From the cell containing the given text, extract its center point as (X, Y) coordinate. 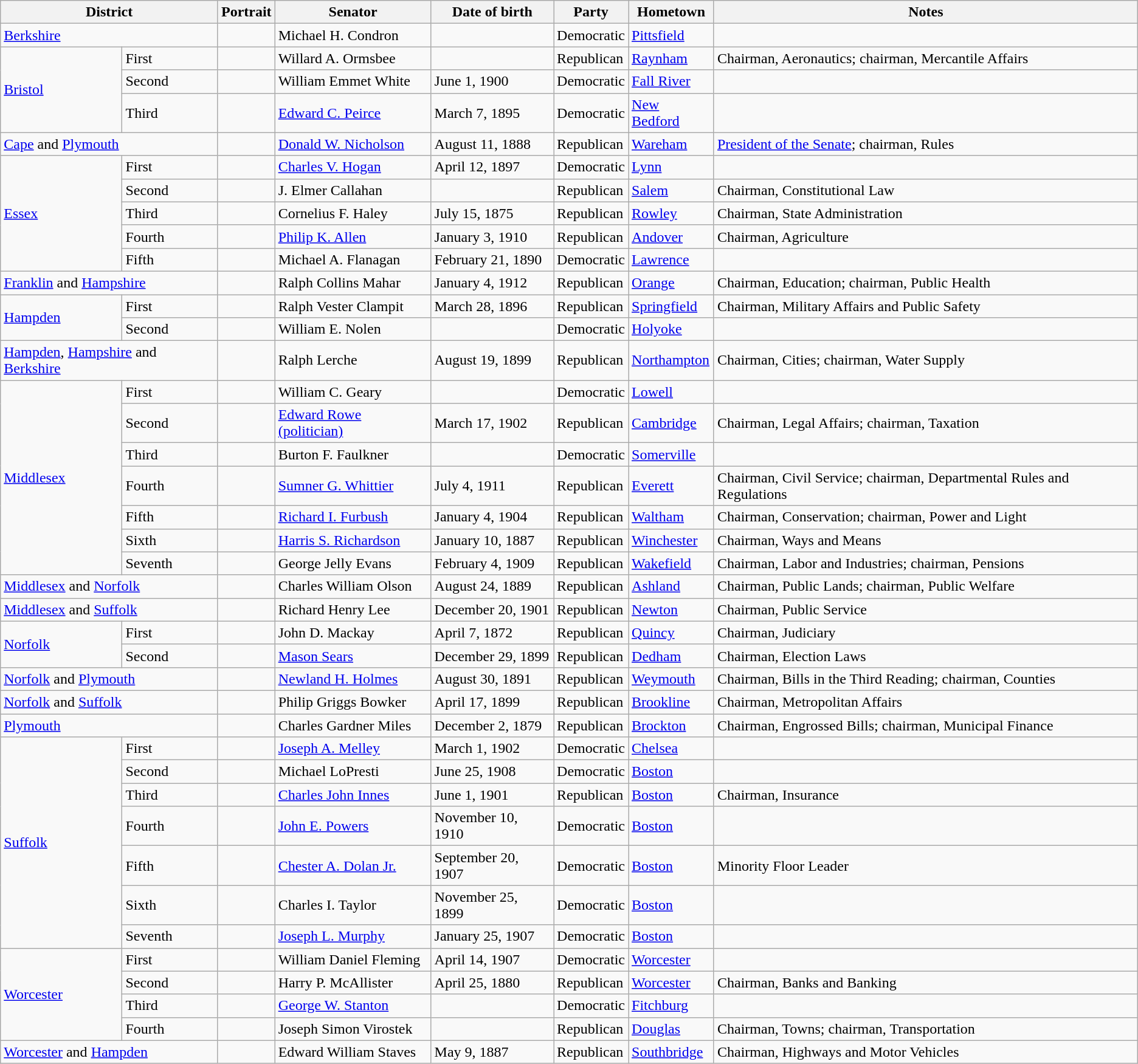
Dedham (671, 656)
January 4, 1912 (492, 283)
Charles William Olson (353, 586)
July 15, 1875 (492, 213)
Weymouth (671, 679)
April 7, 1872 (492, 633)
Worcester and Hampden (109, 1052)
Chairman, Cities; chairman, Water Supply (925, 361)
March 7, 1895 (492, 113)
Philip Griggs Bowker (353, 702)
August 11, 1888 (492, 144)
President of the Senate; chairman, Rules (925, 144)
Chairman, Judiciary (925, 633)
Wareham (671, 144)
Southbridge (671, 1052)
Chairman, State Administration (925, 213)
Ralph Lerche (353, 361)
Ralph Vester Clampit (353, 306)
Minority Floor Leader (925, 865)
Bristol (61, 90)
Edward Rowe (politician) (353, 423)
Cornelius F. Haley (353, 213)
April 12, 1897 (492, 167)
Waltham (671, 517)
January 3, 1910 (492, 236)
Middlesex and Suffolk (109, 609)
June 25, 1908 (492, 772)
Chairman, Towns; chairman, Transportation (925, 1029)
George Jelly Evans (353, 563)
Cambridge (671, 423)
January 25, 1907 (492, 936)
District (109, 12)
Berkshire (109, 35)
Joseph L. Murphy (353, 936)
November 25, 1899 (492, 905)
Norfolk (61, 644)
Chairman, Aeronautics; chairman, Mercantile Affairs (925, 58)
Plymouth (109, 725)
Middlesex (61, 478)
June 1, 1900 (492, 81)
New Bedford (671, 113)
Middlesex and Norfolk (109, 586)
July 4, 1911 (492, 486)
Wakefield (671, 563)
Fitchburg (671, 1006)
December 2, 1879 (492, 725)
William E. Nolen (353, 329)
Charles John Innes (353, 795)
April 17, 1899 (492, 702)
Suffolk (61, 842)
John D. Mackay (353, 633)
Chairman, Agriculture (925, 236)
April 25, 1880 (492, 983)
Michael H. Condron (353, 35)
Chairman, Labor and Industries; chairman, Pensions (925, 563)
Orange (671, 283)
Chairman, Legal Affairs; chairman, Taxation (925, 423)
December 29, 1899 (492, 656)
Lynn (671, 167)
Harris S. Richardson (353, 540)
Chairman, Constitutional Law (925, 190)
Chairman, Election Laws (925, 656)
Holyoke (671, 329)
Charles I. Taylor (353, 905)
Burton F. Faulkner (353, 455)
January 4, 1904 (492, 517)
William C. Geary (353, 392)
Charles Gardner Miles (353, 725)
Michael LoPresti (353, 772)
Franklin and Hampshire (109, 283)
Chairman, Ways and Means (925, 540)
Michael A. Flanagan (353, 259)
Raynham (671, 58)
Edward C. Peirce (353, 113)
March 28, 1896 (492, 306)
Chairman, Metropolitan Affairs (925, 702)
Richard I. Furbush (353, 517)
Hometown (671, 12)
August 30, 1891 (492, 679)
Mason Sears (353, 656)
Lowell (671, 392)
August 19, 1899 (492, 361)
Salem (671, 190)
Sumner G. Whittier (353, 486)
Chairman, Banks and Banking (925, 983)
Norfolk and Plymouth (109, 679)
Edward William Staves (353, 1052)
Newton (671, 609)
Joseph A. Melley (353, 749)
John E. Powers (353, 826)
Charles V. Hogan (353, 167)
J. Elmer Callahan (353, 190)
Lawrence (671, 259)
Chelsea (671, 749)
August 24, 1889 (492, 586)
William Daniel Fleming (353, 959)
Chairman, Bills in the Third Reading; chairman, Counties (925, 679)
September 20, 1907 (492, 865)
February 4, 1909 (492, 563)
Hampden, Hampshire and Berkshire (109, 361)
March 17, 1902 (492, 423)
Fall River (671, 81)
Chester A. Dolan Jr. (353, 865)
Willard A. Ormsbee (353, 58)
Pittsfield (671, 35)
Chairman, Military Affairs and Public Safety (925, 306)
Chairman, Public Lands; chairman, Public Welfare (925, 586)
Springfield (671, 306)
Senator (353, 12)
George W. Stanton (353, 1006)
Chairman, Insurance (925, 795)
Somerville (671, 455)
June 1, 1901 (492, 795)
Chairman, Engrossed Bills; chairman, Municipal Finance (925, 725)
Quincy (671, 633)
Ashland (671, 586)
Party (591, 12)
February 21, 1890 (492, 259)
Chairman, Highways and Motor Vehicles (925, 1052)
Notes (925, 12)
Donald W. Nicholson (353, 144)
Date of birth (492, 12)
Essex (61, 213)
Brockton (671, 725)
Newland H. Holmes (353, 679)
Harry P. McAllister (353, 983)
Chairman, Civil Service; chairman, Departmental Rules and Regulations (925, 486)
Northampton (671, 361)
William Emmet White (353, 81)
Andover (671, 236)
Ralph Collins Mahar (353, 283)
Chairman, Education; chairman, Public Health (925, 283)
Joseph Simon Virostek (353, 1029)
April 14, 1907 (492, 959)
March 1, 1902 (492, 749)
January 10, 1887 (492, 540)
Winchester (671, 540)
Chairman, Conservation; chairman, Power and Light (925, 517)
Richard Henry Lee (353, 609)
December 20, 1901 (492, 609)
Norfolk and Suffolk (109, 702)
Rowley (671, 213)
November 10, 1910 (492, 826)
Hampden (61, 317)
Chairman, Public Service (925, 609)
Cape and Plymouth (109, 144)
Philip K. Allen (353, 236)
Brookline (671, 702)
Everett (671, 486)
Portrait (246, 12)
Douglas (671, 1029)
May 9, 1887 (492, 1052)
